Find where the given text appears and provide that cell's center as (X, Y) coordinate. 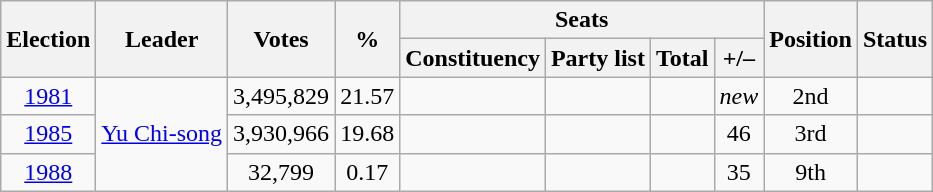
1981 (48, 96)
3,495,829 (282, 96)
9th (811, 172)
19.68 (368, 134)
2nd (811, 96)
Seats (582, 20)
35 (739, 172)
1988 (48, 172)
3rd (811, 134)
Leader (162, 39)
Status (894, 39)
% (368, 39)
3,930,966 (282, 134)
Total (682, 58)
Party list (598, 58)
21.57 (368, 96)
Votes (282, 39)
Position (811, 39)
new (739, 96)
46 (739, 134)
Constituency (473, 58)
0.17 (368, 172)
+/– (739, 58)
32,799 (282, 172)
1985 (48, 134)
Yu Chi-song (162, 134)
Election (48, 39)
